Pinpoint the cell where the given text exists, returning its (x, y) midpoint coordinate. 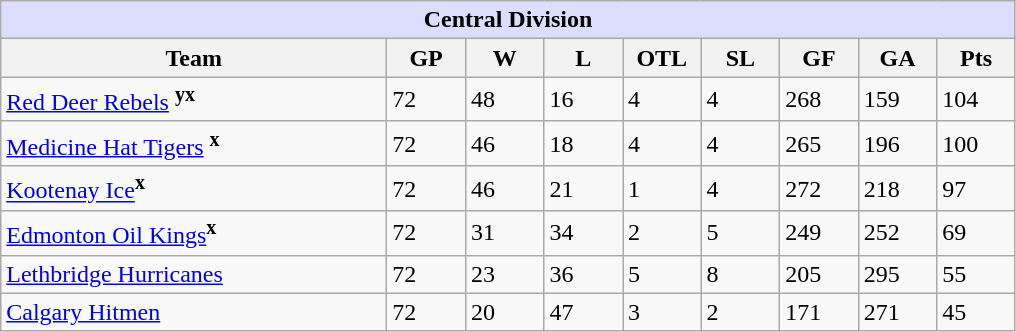
48 (504, 100)
45 (976, 312)
218 (898, 188)
W (504, 58)
SL (740, 58)
100 (976, 144)
171 (820, 312)
Medicine Hat Tigers x (194, 144)
18 (584, 144)
L (584, 58)
196 (898, 144)
104 (976, 100)
OTL (662, 58)
Pts (976, 58)
Lethbridge Hurricanes (194, 274)
GP (426, 58)
Edmonton Oil Kingsx (194, 234)
265 (820, 144)
Red Deer Rebels yx (194, 100)
69 (976, 234)
272 (820, 188)
268 (820, 100)
16 (584, 100)
252 (898, 234)
271 (898, 312)
21 (584, 188)
159 (898, 100)
Central Division (508, 20)
Kootenay Icex (194, 188)
GA (898, 58)
55 (976, 274)
36 (584, 274)
23 (504, 274)
97 (976, 188)
47 (584, 312)
GF (820, 58)
205 (820, 274)
8 (740, 274)
34 (584, 234)
295 (898, 274)
Team (194, 58)
1 (662, 188)
20 (504, 312)
249 (820, 234)
31 (504, 234)
Calgary Hitmen (194, 312)
3 (662, 312)
